Search for the cell housing the specified text and yield its [X, Y] center coordinate. 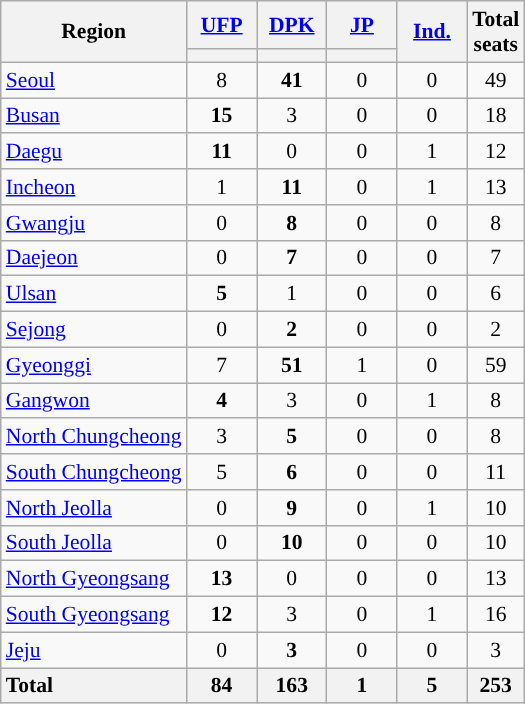
Daegu [94, 152]
South Gyeongsang [94, 615]
84 [222, 686]
Gwangju [94, 223]
Jeju [94, 650]
Ind. [432, 32]
Total [94, 686]
253 [496, 686]
4 [222, 401]
Sejong [94, 330]
16 [496, 615]
Totalseats [496, 32]
49 [496, 80]
Seoul [94, 80]
Region [94, 32]
Gangwon [94, 401]
Gyeonggi [94, 365]
Incheon [94, 187]
18 [496, 116]
59 [496, 365]
UFP [222, 25]
9 [292, 508]
41 [292, 80]
Ulsan [94, 294]
South Chungcheong [94, 472]
Daejeon [94, 258]
North Jeolla [94, 508]
51 [292, 365]
North Gyeongsang [94, 579]
South Jeolla [94, 543]
JP [362, 25]
163 [292, 686]
North Chungcheong [94, 437]
15 [222, 116]
Busan [94, 116]
DPK [292, 25]
